Determine the [x, y] coordinate at the center of the cell enclosing the given text.  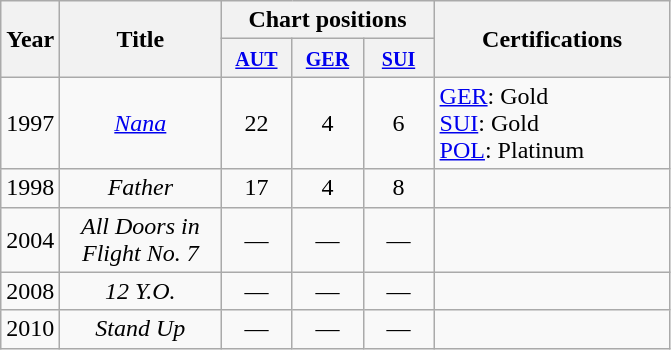
1997 [30, 123]
All Doors in Flight No. 7 [140, 240]
8 [398, 188]
Certifications [552, 39]
17 [256, 188]
1998 [30, 188]
12 Y.O. [140, 291]
Title [140, 39]
Father [140, 188]
GER [328, 58]
Chart positions [328, 20]
Year [30, 39]
6 [398, 123]
2010 [30, 329]
22 [256, 123]
2004 [30, 240]
AUT [256, 58]
Stand Up [140, 329]
Nana [140, 123]
GER: GoldSUI: GoldPOL: Platinum [552, 123]
SUI [398, 58]
2008 [30, 291]
